Find where the given text appears and provide that cell's center as (X, Y) coordinate. 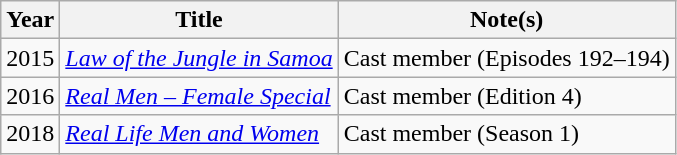
Cast member (Episodes 192–194) (506, 58)
2016 (30, 96)
Year (30, 20)
2018 (30, 134)
Real Life Men and Women (199, 134)
2015 (30, 58)
Note(s) (506, 20)
Cast member (Season 1) (506, 134)
Title (199, 20)
Real Men – Female Special (199, 96)
Law of the Jungle in Samoa (199, 58)
Cast member (Edition 4) (506, 96)
